Output the [x, y] coordinate of the center of the cell containing the given text.  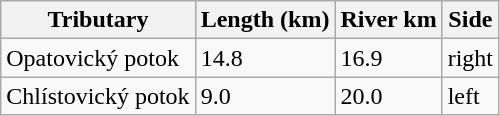
Side [470, 20]
20.0 [388, 96]
Tributary [98, 20]
16.9 [388, 58]
14.8 [265, 58]
9.0 [265, 96]
right [470, 58]
left [470, 96]
Length (km) [265, 20]
Opatovický potok [98, 58]
River km [388, 20]
Chlístovický potok [98, 96]
